Return the (X, Y) coordinate for the center point of the cell that contains the specified text.  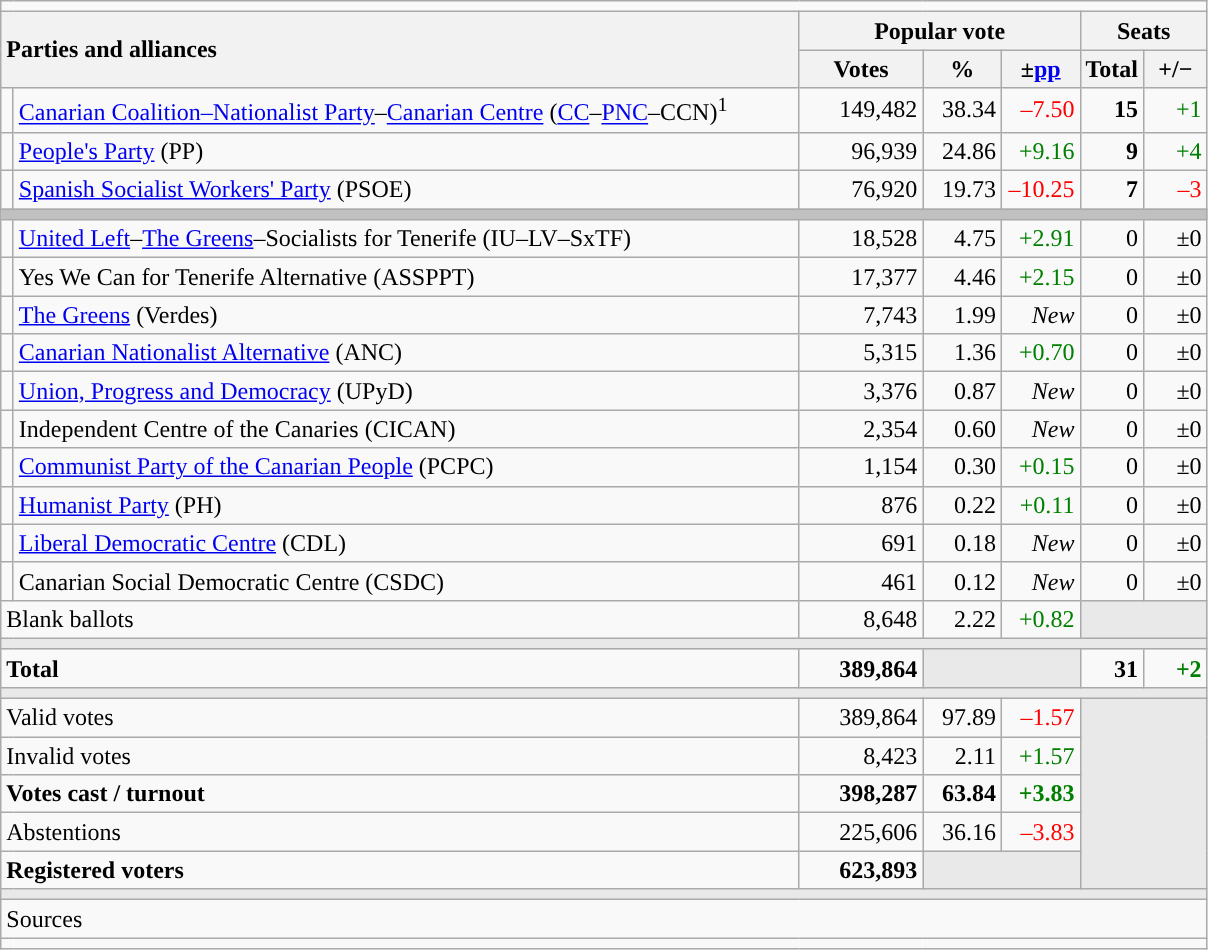
31 (1112, 668)
+4 (1176, 151)
+9.16 (1040, 151)
4.75 (962, 239)
Seats (1144, 31)
Votes cast / turnout (400, 794)
0.60 (962, 429)
+2.91 (1040, 239)
398,287 (861, 794)
+/− (1176, 69)
225,606 (861, 832)
0.22 (962, 505)
15 (1112, 110)
Yes We Can for Tenerife Alternative (ASSPPT) (406, 277)
United Left–The Greens–Socialists for Tenerife (IU–LV–SxTF) (406, 239)
2.22 (962, 619)
+0.11 (1040, 505)
8,423 (861, 756)
+0.15 (1040, 467)
Humanist Party (PH) (406, 505)
+0.70 (1040, 353)
149,482 (861, 110)
Canarian Nationalist Alternative (ANC) (406, 353)
17,377 (861, 277)
–3 (1176, 190)
1.99 (962, 315)
–10.25 (1040, 190)
7,743 (861, 315)
97.89 (962, 718)
623,893 (861, 870)
% (962, 69)
Spanish Socialist Workers' Party (PSOE) (406, 190)
1,154 (861, 467)
Communist Party of the Canarian People (PCPC) (406, 467)
5,315 (861, 353)
691 (861, 543)
1.36 (962, 353)
+1 (1176, 110)
Valid votes (400, 718)
Independent Centre of the Canaries (CICAN) (406, 429)
0.30 (962, 467)
+2 (1176, 668)
0.18 (962, 543)
+3.83 (1040, 794)
7 (1112, 190)
The Greens (Verdes) (406, 315)
76,920 (861, 190)
63.84 (962, 794)
38.34 (962, 110)
876 (861, 505)
Liberal Democratic Centre (CDL) (406, 543)
Abstentions (400, 832)
Invalid votes (400, 756)
Registered voters (400, 870)
People's Party (PP) (406, 151)
0.87 (962, 391)
Union, Progress and Democracy (UPyD) (406, 391)
24.86 (962, 151)
3,376 (861, 391)
–1.57 (1040, 718)
8,648 (861, 619)
Votes (861, 69)
±pp (1040, 69)
18,528 (861, 239)
2.11 (962, 756)
Popular vote (940, 31)
–3.83 (1040, 832)
4.46 (962, 277)
Sources (604, 919)
+1.57 (1040, 756)
Canarian Social Democratic Centre (CSDC) (406, 581)
461 (861, 581)
9 (1112, 151)
+2.15 (1040, 277)
–7.50 (1040, 110)
Blank ballots (400, 619)
Parties and alliances (400, 50)
0.12 (962, 581)
96,939 (861, 151)
2,354 (861, 429)
19.73 (962, 190)
+0.82 (1040, 619)
36.16 (962, 832)
Canarian Coalition–Nationalist Party–Canarian Centre (CC–PNC–CCN)1 (406, 110)
